Extract the (x, y) coordinate from the center of the cell holding the provided text.  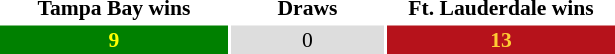
13 (501, 40)
9 (114, 40)
0 (308, 40)
